From the cell containing the given text, extract its center point as [x, y] coordinate. 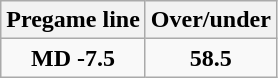
Over/under [210, 20]
MD -7.5 [74, 58]
58.5 [210, 58]
Pregame line [74, 20]
